Extract the (x, y) coordinate from the center of the cell holding the provided text.  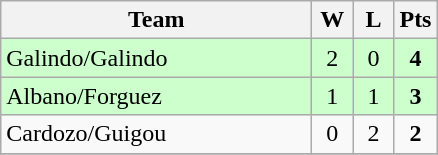
Galindo/Galindo (156, 58)
W (332, 20)
L (374, 20)
3 (416, 96)
Cardozo/Guigou (156, 134)
Albano/Forguez (156, 96)
4 (416, 58)
Team (156, 20)
Pts (416, 20)
